Extract the (x, y) coordinate from the center of the cell holding the provided text.  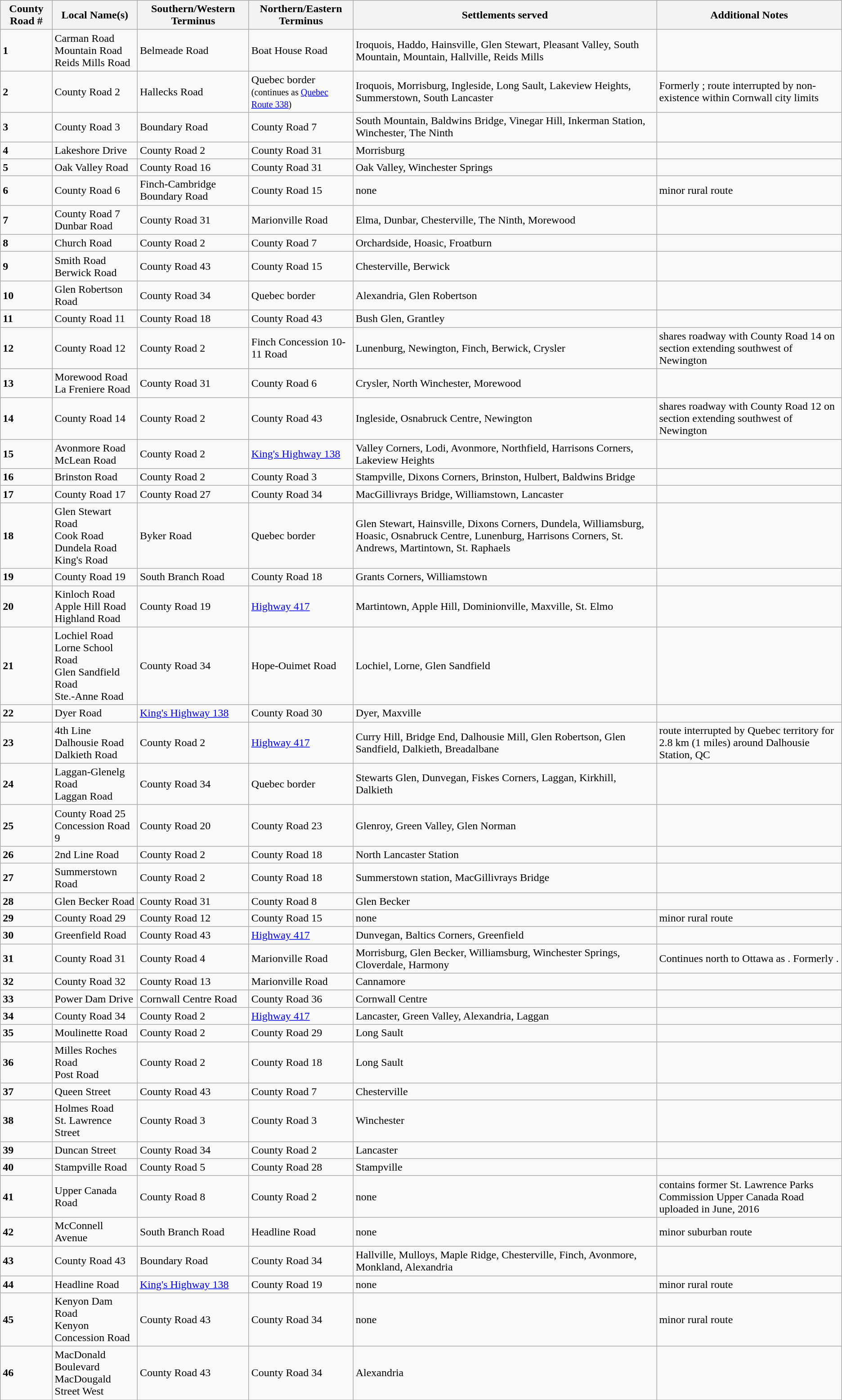
County Road 5 (193, 1167)
7 (26, 219)
County Road 20 (193, 825)
40 (26, 1167)
Glenroy, Green Valley, Glen Norman (505, 825)
Carman RoadMountain RoadReids Mills Road (94, 50)
Martintown, Apple Hill, Dominionville, Maxville, St. Elmo (505, 606)
Hope-Ouimet Road (301, 666)
17 (26, 494)
County Road 4 (193, 959)
Moulinette Road (94, 1033)
County Road 16 (193, 167)
Bush Glen, Grantley (505, 318)
Power Dam Drive (94, 999)
Stewarts Glen, Dunvegan, Fiskes Corners, Laggan, Kirkhill, Dalkieth (505, 784)
22 (26, 713)
Chesterville (505, 1091)
6 (26, 191)
Grants Corners, Williamstown (505, 577)
Oak Valley, Winchester Springs (505, 167)
18 (26, 536)
County Road 25Concession Road 9 (94, 825)
MacGillivrays Bridge, Williamstown, Lancaster (505, 494)
Additional Notes (749, 15)
1 (26, 50)
Winchester (505, 1121)
Lancaster (505, 1150)
Elma, Dunbar, Chesterville, The Ninth, Morewood (505, 219)
Holmes RoadSt. Lawrence Street (94, 1121)
Alexandria (505, 1373)
County Road 14 (94, 419)
3 (26, 127)
36 (26, 1062)
County Road 36 (301, 999)
County Road 30 (301, 713)
23 (26, 742)
Southern/Western Terminus (193, 15)
Finch Concession 10-11 Road (301, 348)
Local Name(s) (94, 15)
Church Road (94, 243)
Hallville, Mulloys, Maple Ridge, Chesterville, Finch, Avonmore, Monkland, Alexandria (505, 1261)
4th LineDalhousie RoadDalkieth Road (94, 742)
Morewood RoadLa Freniere Road (94, 383)
5 (26, 167)
33 (26, 999)
10 (26, 295)
12 (26, 348)
Queen Street (94, 1091)
Brinston Road (94, 477)
Morrisburg, Glen Becker, Williamsburg, Winchester Springs, Cloverdale, Harmony (505, 959)
19 (26, 577)
Glen Becker (505, 901)
MacDonald BoulevardMacDougald Street West (94, 1373)
Dyer, Maxville (505, 713)
Avonmore RoadMcLean Road (94, 454)
15 (26, 454)
Belmeade Road (193, 50)
Glen Stewart RoadCook RoadDundela RoadKing's Road (94, 536)
Formerly ; route interrupted by non-existence within Cornwall city limits (749, 92)
Lunenburg, Newington, Finch, Berwick, Crysler (505, 348)
County Road # (26, 15)
Valley Corners, Lodi, Avonmore, Northfield, Harrisons Corners, Lakeview Heights (505, 454)
11 (26, 318)
35 (26, 1033)
Kinloch RoadApple Hill RoadHighland Road (94, 606)
Laggan-Glenelg RoadLaggan Road (94, 784)
minor suburban route (749, 1231)
Boat House Road (301, 50)
34 (26, 1016)
25 (26, 825)
Smith RoadBerwick Road (94, 266)
37 (26, 1091)
County Road 7Dunbar Road (94, 219)
28 (26, 901)
16 (26, 477)
County Road 32 (94, 982)
contains former St. Lawrence Parks Commission Upper Canada Road uploaded in June, 2016 (749, 1196)
Iroquois, Haddo, Hainsville, Glen Stewart, Pleasant Valley, South Mountain, Mountain, Hallville, Reids Mills (505, 50)
Glen Becker Road (94, 901)
2 (26, 92)
Cornwall Centre Road (193, 999)
County Road 28 (301, 1167)
30 (26, 935)
Curry Hill, Bridge End, Dalhousie Mill, Glen Robertson, Glen Sandfield, Dalkieth, Breadalbane (505, 742)
Glen Robertson Road (94, 295)
Orchardside, Hoasic, Froatburn (505, 243)
Dyer Road (94, 713)
27 (26, 878)
20 (26, 606)
McConnell Avenue (94, 1231)
Summerstown Road (94, 878)
Alexandria, Glen Robertson (505, 295)
41 (26, 1196)
4 (26, 150)
Finch-Cambridge Boundary Road (193, 191)
Morrisburg (505, 150)
Summerstown station, MacGillivrays Bridge (505, 878)
Upper Canada Road (94, 1196)
14 (26, 419)
Iroquois, Morrisburg, Ingleside, Long Sault, Lakeview Heights, Summerstown, South Lancaster (505, 92)
shares roadway with County Road 14 on section extending southwest of Newington (749, 348)
Greenfield Road (94, 935)
Lochiel, Lorne, Glen Sandfield (505, 666)
39 (26, 1150)
Crysler, North Winchester, Morewood (505, 383)
Duncan Street (94, 1150)
Chesterville, Berwick (505, 266)
Hallecks Road (193, 92)
Quebec border(continues as Quebec Route 338) (301, 92)
South Mountain, Baldwins Bridge, Vinegar Hill, Inkerman Station, Winchester, The Ninth (505, 127)
Oak Valley Road (94, 167)
North Lancaster Station (505, 854)
38 (26, 1121)
Continues north to Ottawa as . Formerly . (749, 959)
Settlements served (505, 15)
Ingleside, Osnabruck Centre, Newington (505, 419)
Stampville Road (94, 1167)
County Road 13 (193, 982)
13 (26, 383)
45 (26, 1319)
21 (26, 666)
46 (26, 1373)
Lochiel RoadLorne School RoadGlen Sandfield RoadSte.-Anne Road (94, 666)
County Road 17 (94, 494)
shares roadway with County Road 12 on section extending southwest of Newington (749, 419)
31 (26, 959)
County Road 23 (301, 825)
Milles Roches RoadPost Road (94, 1062)
32 (26, 982)
Byker Road (193, 536)
8 (26, 243)
Dunvegan, Baltics Corners, Greenfield (505, 935)
Northern/Eastern Terminus (301, 15)
44 (26, 1284)
42 (26, 1231)
Stampville, Dixons Corners, Brinston, Hulbert, Baldwins Bridge (505, 477)
Lancaster, Green Valley, Alexandria, Laggan (505, 1016)
County Road 27 (193, 494)
Cornwall Centre (505, 999)
24 (26, 784)
Stampville (505, 1167)
2nd Line Road (94, 854)
26 (26, 854)
route interrupted by Quebec territory for 2.8 km (1 miles) around Dalhousie Station, QC (749, 742)
29 (26, 918)
9 (26, 266)
43 (26, 1261)
County Road 11 (94, 318)
Kenyon Dam RoadKenyon Concession Road (94, 1319)
Cannamore (505, 982)
Lakeshore Drive (94, 150)
